Search for the cell housing the specified text and yield its (X, Y) center coordinate. 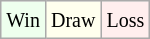
Win (24, 20)
Draw (72, 20)
Loss (126, 20)
